Provide the [x, y] coordinate of the cell's center where the given text is located.  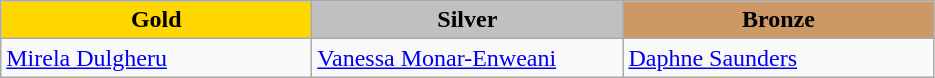
Daphne Saunders [778, 58]
Gold [156, 20]
Mirela Dulgheru [156, 58]
Silver [468, 20]
Vanessa Monar-Enweani [468, 58]
Bronze [778, 20]
